Extract the [x, y] coordinate from the center of the cell holding the provided text.  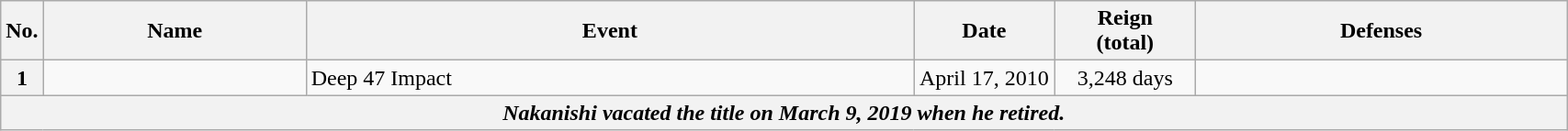
Reign(total) [1124, 31]
Name [175, 31]
Defenses [1381, 31]
Nakanishi vacated the title on March 9, 2019 when he retired. [784, 113]
3,248 days [1124, 78]
Event [610, 31]
Date [985, 31]
1 [22, 78]
Deep 47 Impact [610, 78]
No. [22, 31]
April 17, 2010 [985, 78]
